Extract the (x, y) coordinate from the center of the cell holding the provided text.  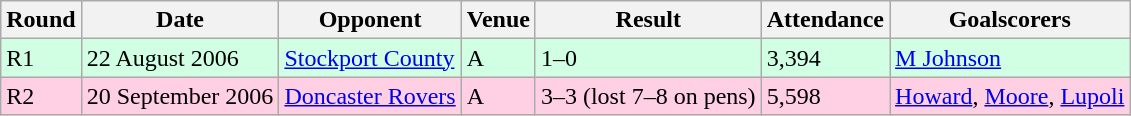
1–0 (648, 58)
Stockport County (370, 58)
R1 (41, 58)
Round (41, 20)
Date (180, 20)
3,394 (825, 58)
20 September 2006 (180, 96)
Opponent (370, 20)
5,598 (825, 96)
3–3 (lost 7–8 on pens) (648, 96)
Goalscorers (1010, 20)
Result (648, 20)
Doncaster Rovers (370, 96)
Howard, Moore, Lupoli (1010, 96)
M Johnson (1010, 58)
Attendance (825, 20)
Venue (498, 20)
R2 (41, 96)
22 August 2006 (180, 58)
